Pinpoint the cell where the given text exists, returning its [x, y] midpoint coordinate. 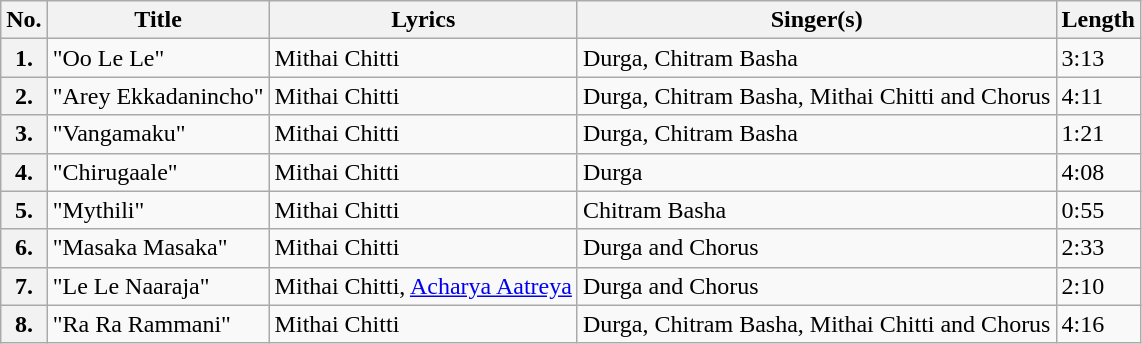
"Masaka Masaka" [158, 248]
"Le Le Naaraja" [158, 286]
Length [1098, 20]
7. [24, 286]
Mithai Chitti, Acharya Aatreya [423, 286]
4:08 [1098, 172]
Chitram Basha [816, 210]
1:21 [1098, 134]
0:55 [1098, 210]
"Chirugaale" [158, 172]
"Oo Le Le" [158, 58]
3. [24, 134]
8. [24, 324]
1. [24, 58]
5. [24, 210]
6. [24, 248]
No. [24, 20]
Durga [816, 172]
2. [24, 96]
4:16 [1098, 324]
"Arey Ekkadanincho" [158, 96]
4. [24, 172]
4:11 [1098, 96]
"Vangamaku" [158, 134]
Lyrics [423, 20]
"Ra Ra Rammani" [158, 324]
"Mythili" [158, 210]
3:13 [1098, 58]
2:33 [1098, 248]
2:10 [1098, 286]
Title [158, 20]
Singer(s) [816, 20]
